Pinpoint the cell where the given text exists, returning its (x, y) midpoint coordinate. 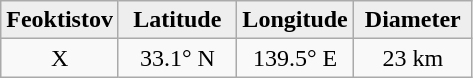
X (60, 58)
Latitude (177, 20)
Diameter (413, 20)
33.1° N (177, 58)
Feoktistov (60, 20)
Longitude (295, 20)
23 km (413, 58)
139.5° E (295, 58)
